Capture the cell that displays the provided text and extract its [X, Y] central coordinate. 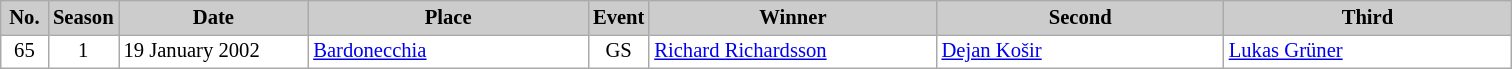
19 January 2002 [213, 51]
Richard Richardsson [792, 51]
GS [618, 51]
65 [24, 51]
No. [24, 17]
Third [1368, 17]
Season [83, 17]
Lukas Grüner [1368, 51]
Place [448, 17]
Winner [792, 17]
Bardonecchia [448, 51]
Date [213, 17]
Event [618, 17]
Dejan Košir [1080, 51]
Second [1080, 17]
1 [83, 51]
